Output the [X, Y] coordinate of the center of the cell containing the given text.  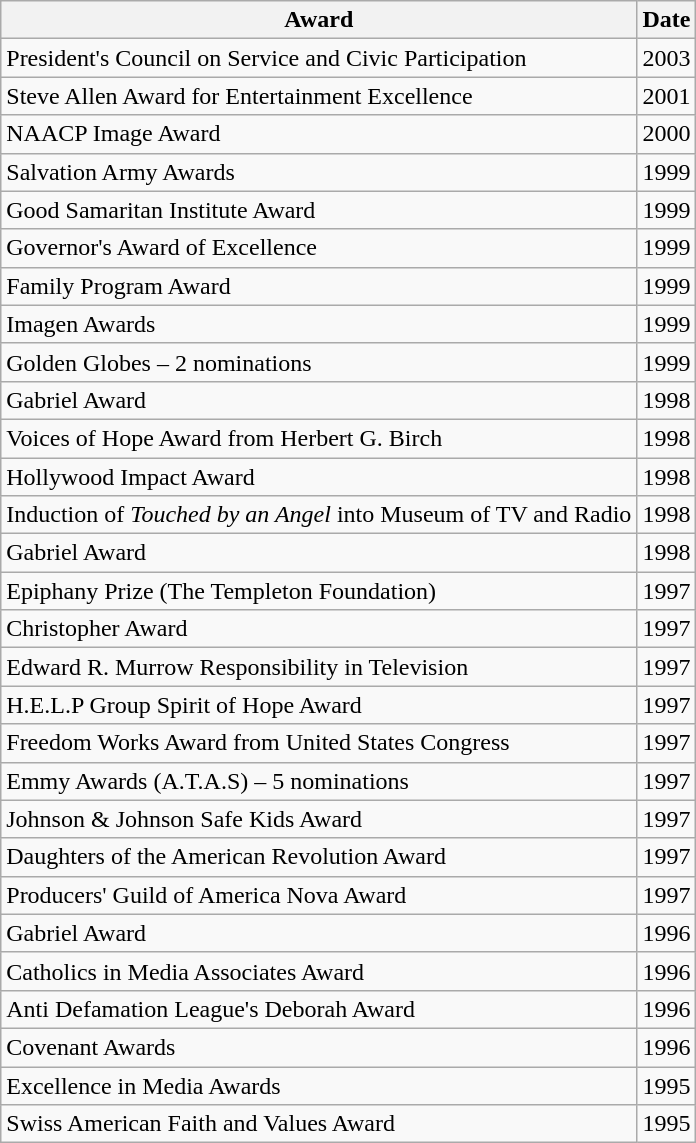
Induction of Touched by an Angel into Museum of TV and Radio [319, 515]
Voices of Hope Award from Herbert G. Birch [319, 438]
Swiss American Faith and Values Award [319, 1124]
Producers' Guild of America Nova Award [319, 895]
H.E.L.P Group Spirit of Hope Award [319, 705]
Governor's Award of Excellence [319, 248]
Daughters of the American Revolution Award [319, 857]
Award [319, 20]
2001 [666, 96]
Salvation Army Awards [319, 172]
Emmy Awards (A.T.A.S) – 5 nominations [319, 781]
Epiphany Prize (The Templeton Foundation) [319, 591]
Steve Allen Award for Entertainment Excellence [319, 96]
2003 [666, 58]
Golden Globes – 2 nominations [319, 362]
NAACP Image Award [319, 134]
Covenant Awards [319, 1047]
Family Program Award [319, 286]
Freedom Works Award from United States Congress [319, 743]
Johnson & Johnson Safe Kids Award [319, 819]
Date [666, 20]
Good Samaritan Institute Award [319, 210]
Excellence in Media Awards [319, 1085]
Catholics in Media Associates Award [319, 971]
Christopher Award [319, 629]
Edward R. Murrow Responsibility in Television [319, 667]
Imagen Awards [319, 324]
2000 [666, 134]
Anti Defamation League's Deborah Award [319, 1009]
President's Council on Service and Civic Participation [319, 58]
Hollywood Impact Award [319, 477]
